From the cell containing the given text, extract its center point as [X, Y] coordinate. 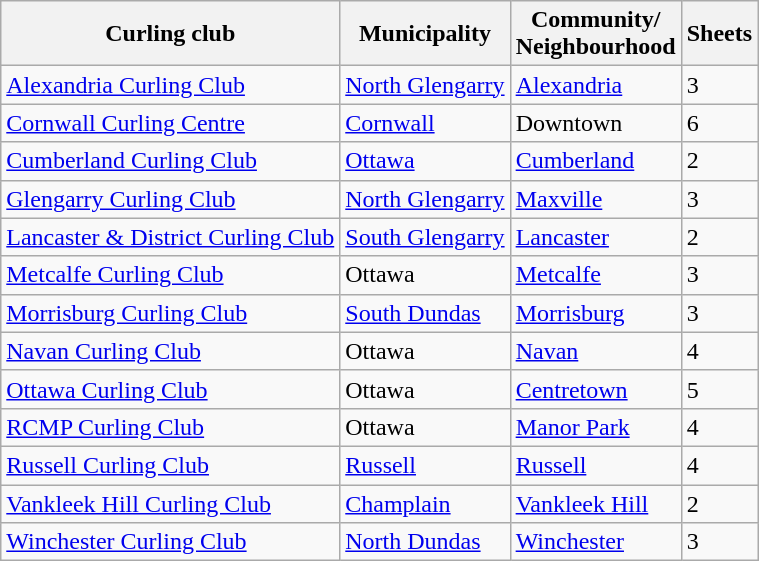
Glengarry Curling Club [170, 199]
Downtown [596, 123]
Vankleek Hill Curling Club [170, 503]
Sheets [719, 34]
South Dundas [425, 313]
6 [719, 123]
Cornwall [425, 123]
North Dundas [425, 542]
Morrisburg [596, 313]
Winchester Curling Club [170, 542]
Metcalfe [596, 275]
Maxville [596, 199]
Centretown [596, 389]
Ottawa Curling Club [170, 389]
South Glengarry [425, 237]
RCMP Curling Club [170, 427]
Community/Neighbourhood [596, 34]
Metcalfe Curling Club [170, 275]
Champlain [425, 503]
Alexandria Curling Club [170, 85]
Curling club [170, 34]
Russell Curling Club [170, 465]
Morrisburg Curling Club [170, 313]
Manor Park [596, 427]
Municipality [425, 34]
Vankleek Hill [596, 503]
Navan [596, 351]
Navan Curling Club [170, 351]
Cumberland [596, 161]
Lancaster & District Curling Club [170, 237]
Alexandria [596, 85]
Winchester [596, 542]
Cornwall Curling Centre [170, 123]
5 [719, 389]
Lancaster [596, 237]
Cumberland Curling Club [170, 161]
